Determine the [x, y] coordinate at the center of the cell enclosing the given text.  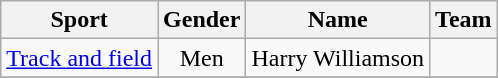
Men [202, 58]
Track and field [80, 58]
Harry Williamson [338, 58]
Name [338, 20]
Team [464, 20]
Gender [202, 20]
Sport [80, 20]
